Scan for the cell matching the given text and deliver its [X, Y] coordinate at center. 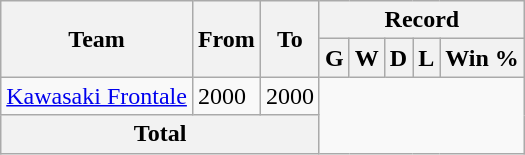
To [290, 39]
Record [422, 20]
D [398, 58]
Win % [482, 58]
G [334, 58]
Team [97, 39]
From [226, 39]
Total [160, 134]
Kawasaki Frontale [97, 96]
W [366, 58]
L [426, 58]
